Identify which cell holds the provided text, then report its (x, y) central coordinate. 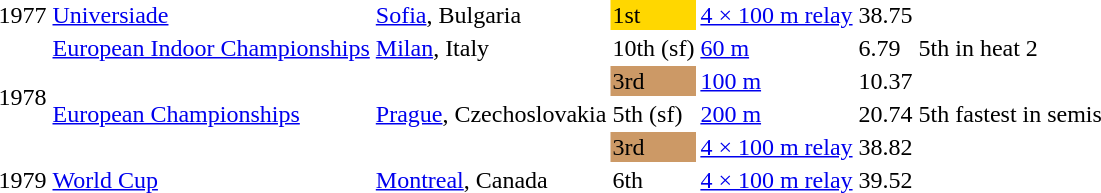
10th (sf) (654, 48)
European Indoor Championships (211, 48)
100 m (776, 81)
5th (sf) (654, 114)
1st (654, 15)
38.75 (886, 15)
10.37 (886, 81)
European Championships (211, 114)
200 m (776, 114)
Sofia, Bulgaria (491, 15)
Prague, Czechoslovakia (491, 114)
6.79 (886, 48)
Milan, Italy (491, 48)
20.74 (886, 114)
38.82 (886, 147)
60 m (776, 48)
Universiade (211, 15)
